Scan for the cell matching the given text and deliver its [X, Y] coordinate at center. 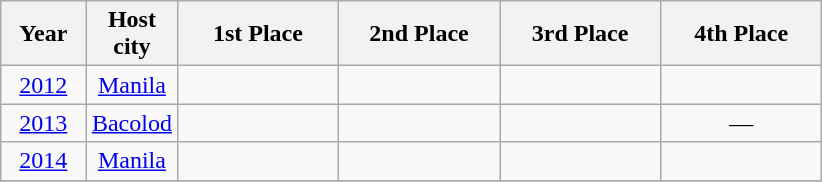
2nd Place [418, 34]
Host city [132, 34]
— [742, 123]
2014 [43, 161]
3rd Place [580, 34]
4th Place [742, 34]
Year [43, 34]
2013 [43, 123]
Bacolod [132, 123]
1st Place [258, 34]
2012 [43, 85]
